Identify which cell holds the provided text, then report its [x, y] central coordinate. 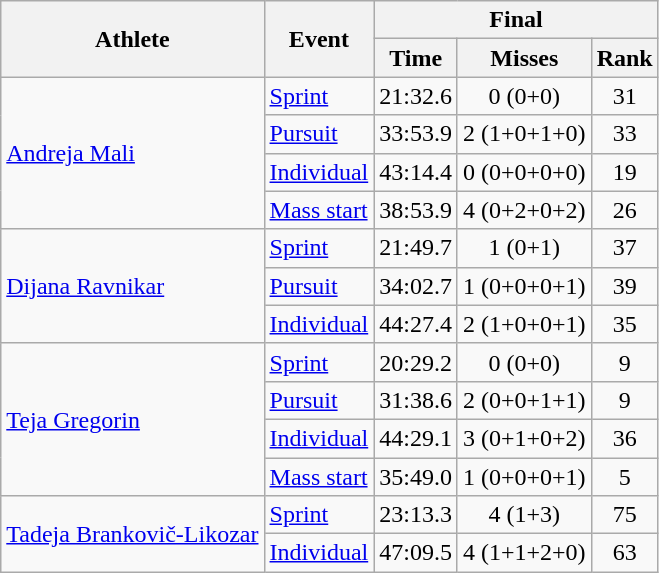
20:29.2 [416, 362]
4 (0+2+0+2) [524, 210]
Dijana Ravnikar [132, 286]
2 (1+0+1+0) [524, 134]
2 (1+0+0+1) [524, 324]
Rank [624, 58]
31 [624, 96]
4 (1+1+2+0) [524, 553]
5 [624, 477]
37 [624, 248]
44:27.4 [416, 324]
Final [516, 20]
21:49.7 [416, 248]
4 (1+3) [524, 515]
Tadeja Brankovič-Likozar [132, 534]
21:32.6 [416, 96]
43:14.4 [416, 172]
38:53.9 [416, 210]
39 [624, 286]
0 (0+0+0+0) [524, 172]
36 [624, 438]
47:09.5 [416, 553]
35 [624, 324]
34:02.7 [416, 286]
23:13.3 [416, 515]
33:53.9 [416, 134]
19 [624, 172]
Event [319, 39]
33 [624, 134]
Teja Gregorin [132, 419]
35:49.0 [416, 477]
75 [624, 515]
Time [416, 58]
Misses [524, 58]
3 (0+1+0+2) [524, 438]
63 [624, 553]
31:38.6 [416, 400]
26 [624, 210]
Andreja Mali [132, 153]
Athlete [132, 39]
1 (0+1) [524, 248]
44:29.1 [416, 438]
2 (0+0+1+1) [524, 400]
